For the text-containing cell, return its midpoint in (x, y) coordinate format. 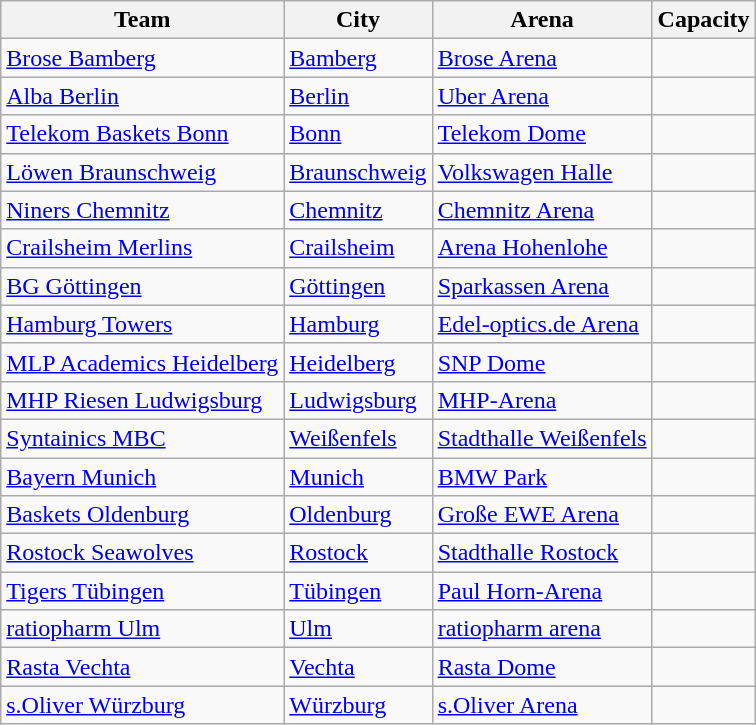
Bamberg (358, 58)
Edel-optics.de Arena (542, 324)
Niners Chemnitz (142, 210)
BG Göttingen (142, 286)
Rostock Seawolves (142, 553)
Göttingen (358, 286)
Uber Arena (542, 96)
Telekom Baskets Bonn (142, 134)
Chemnitz (358, 210)
MHP-Arena (542, 400)
Alba Berlin (142, 96)
Oldenburg (358, 515)
Paul Horn-Arena (542, 591)
SNP Dome (542, 362)
Brose Arena (542, 58)
Syntainics MBC (142, 438)
Stadthalle Rostock (542, 553)
Würzburg (358, 705)
Hamburg (358, 324)
Rostock (358, 553)
Bonn (358, 134)
Arena (542, 20)
Heidelberg (358, 362)
Brose Bamberg (142, 58)
Vechta (358, 667)
Tübingen (358, 591)
Weißenfels (358, 438)
Arena Hohenlohe (542, 248)
s.Oliver Würzburg (142, 705)
Rasta Vechta (142, 667)
Baskets Oldenburg (142, 515)
Tigers Tübingen (142, 591)
Stadthalle Weißenfels (542, 438)
Hamburg Towers (142, 324)
Munich (358, 477)
Berlin (358, 96)
Team (142, 20)
Löwen Braunschweig (142, 172)
Braunschweig (358, 172)
MHP Riesen Ludwigsburg (142, 400)
Bayern Munich (142, 477)
Ulm (358, 629)
s.Oliver Arena (542, 705)
City (358, 20)
Sparkassen Arena (542, 286)
ratiopharm Ulm (142, 629)
Crailsheim Merlins (142, 248)
ratiopharm arena (542, 629)
Crailsheim (358, 248)
Chemnitz Arena (542, 210)
Rasta Dome (542, 667)
Capacity (704, 20)
Ludwigsburg (358, 400)
BMW Park (542, 477)
MLP Academics Heidelberg (142, 362)
Volkswagen Halle (542, 172)
Telekom Dome (542, 134)
Große EWE Arena (542, 515)
